Pinpoint the cell where the given text exists, returning its (x, y) midpoint coordinate. 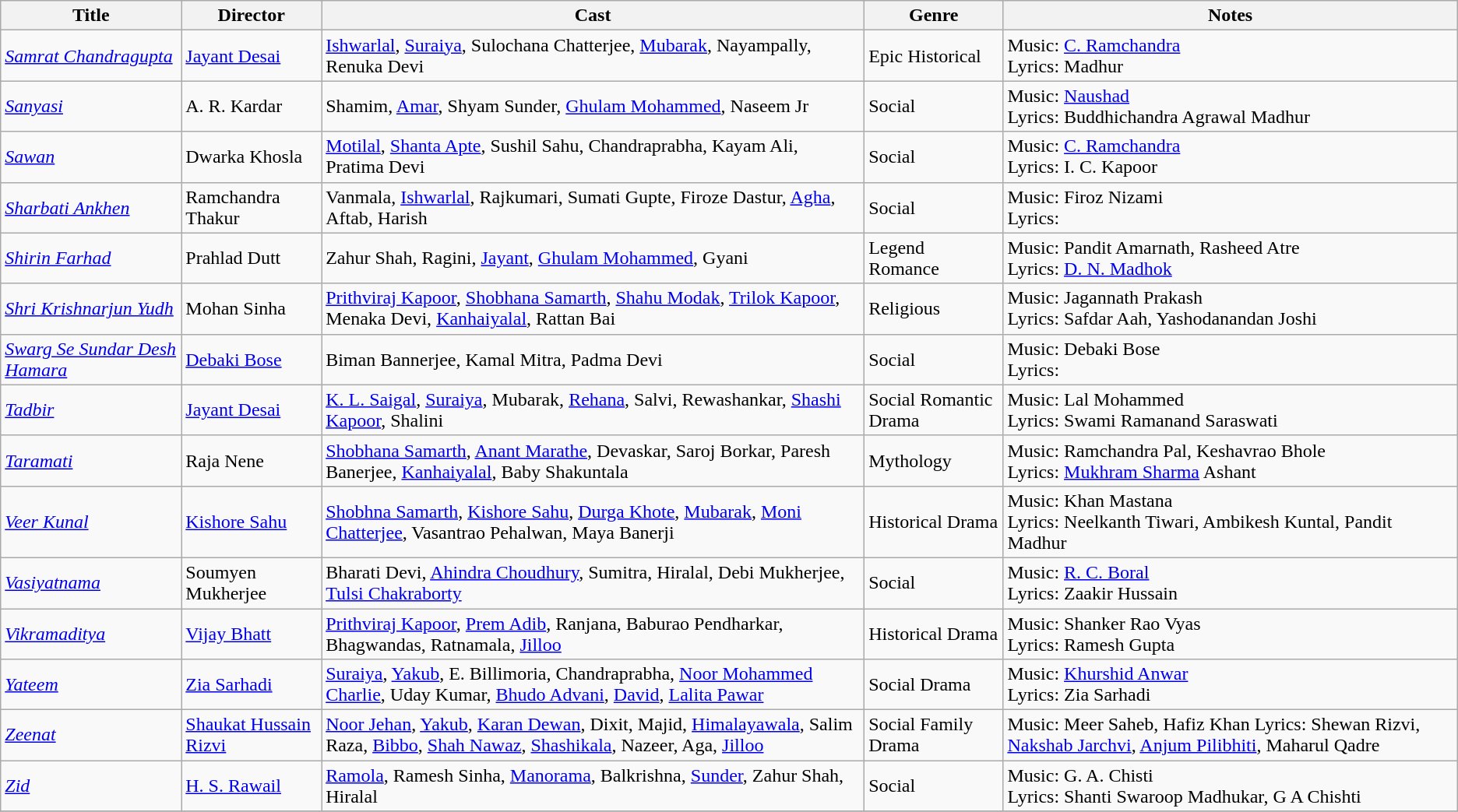
Genre (934, 16)
Cast (593, 16)
Taramati (91, 461)
Music: Debaki BoseLyrics: (1231, 360)
Samrat Chandragupta (91, 56)
Shobhana Samarth, Anant Marathe, Devaskar, Saroj Borkar, Paresh Banerjee, Kanhaiyalal, Baby Shakuntala (593, 461)
Zahur Shah, Ragini, Jayant, Ghulam Mohammed, Gyani (593, 258)
Sanyasi (91, 106)
Ramchandra Thakur (252, 207)
Shirin Farhad (91, 258)
Zia Sarhadi (252, 685)
Shri Krishnarjun Yudh (91, 308)
K. L. Saigal, Suraiya, Mubarak, Rehana, Salvi, Rewashankar, Shashi Kapoor, Shalini (593, 410)
Vijay Bhatt (252, 634)
Music: R. C. BoralLyrics: Zaakir Hussain (1231, 582)
Yateem (91, 685)
Vanmala, Ishwarlal, Rajkumari, Sumati Gupte, Firoze Dastur, Agha, Aftab, Harish (593, 207)
Music: Shanker Rao VyasLyrics: Ramesh Gupta (1231, 634)
Social Family Drama (934, 735)
Swarg Se Sundar Desh Hamara (91, 360)
Zeenat (91, 735)
Sawan (91, 157)
Music: Firoz NizamiLyrics: (1231, 207)
Title (91, 16)
Music: Lal MohammedLyrics: Swami Ramanand Saraswati (1231, 410)
Shobhna Samarth, Kishore Sahu, Durga Khote, Mubarak, Moni Chatterjee, Vasantrao Pehalwan, Maya Banerji (593, 522)
H. S. Rawail (252, 786)
Social Romantic Drama (934, 410)
Shaukat Hussain Rizvi (252, 735)
Music: Khurshid AnwarLyrics: Zia Sarhadi (1231, 685)
Religious (934, 308)
Ishwarlal, Suraiya, Sulochana Chatterjee, Mubarak, Nayampally, Renuka Devi (593, 56)
Prahlad Dutt (252, 258)
Music: C. RamchandraLyrics: Madhur (1231, 56)
Music: C. RamchandraLyrics: I. C. Kapoor (1231, 157)
Veer Kunal (91, 522)
Sharbati Ankhen (91, 207)
Zid (91, 786)
Soumyen Mukherjee (252, 582)
Motilal, Shanta Apte, Sushil Sahu, Chandraprabha, Kayam Ali, Pratima Devi (593, 157)
Prithviraj Kapoor, Shobhana Samarth, Shahu Modak, Trilok Kapoor, Menaka Devi, Kanhaiyalal, Rattan Bai (593, 308)
Legend Romance (934, 258)
Noor Jehan, Yakub, Karan Dewan, Dixit, Majid, Himalayawala, Salim Raza, Bibbo, Shah Nawaz, Shashikala, Nazeer, Aga, Jilloo (593, 735)
Biman Bannerjee, Kamal Mitra, Padma Devi (593, 360)
Director (252, 16)
Music: Ramchandra Pal, Keshavrao BholeLyrics: Mukhram Sharma Ashant (1231, 461)
Music: G. A. ChistiLyrics: Shanti Swaroop Madhukar, G A Chishti (1231, 786)
Mohan Sinha (252, 308)
Bharati Devi, Ahindra Choudhury, Sumitra, Hiralal, Debi Mukherjee, Tulsi Chakraborty (593, 582)
Music: Jagannath PrakashLyrics: Safdar Aah, Yashodanandan Joshi (1231, 308)
Tadbir (91, 410)
Debaki Bose (252, 360)
Notes (1231, 16)
Music: NaushadLyrics: Buddhichandra Agrawal Madhur (1231, 106)
Raja Nene (252, 461)
Dwarka Khosla (252, 157)
Social Drama (934, 685)
Vasiyatnama (91, 582)
Vikramaditya (91, 634)
A. R. Kardar (252, 106)
Mythology (934, 461)
Ramola, Ramesh Sinha, Manorama, Balkrishna, Sunder, Zahur Shah, Hiralal (593, 786)
Shamim, Amar, Shyam Sunder, Ghulam Mohammed, Naseem Jr (593, 106)
Music: Khan MastanaLyrics: Neelkanth Tiwari, Ambikesh Kuntal, Pandit Madhur (1231, 522)
Epic Historical (934, 56)
Music: Pandit Amarnath, Rasheed AtreLyrics: D. N. Madhok (1231, 258)
Suraiya, Yakub, E. Billimoria, Chandraprabha, Noor Mohammed Charlie, Uday Kumar, Bhudo Advani, David, Lalita Pawar (593, 685)
Kishore Sahu (252, 522)
Music: Meer Saheb, Hafiz Khan Lyrics: Shewan Rizvi, Nakshab Jarchvi, Anjum Pilibhiti, Maharul Qadre (1231, 735)
Prithviraj Kapoor, Prem Adib, Ranjana, Baburao Pendharkar, Bhagwandas, Ratnamala, Jilloo (593, 634)
